Determine the (x, y) coordinate at the center of the cell enclosing the given text.  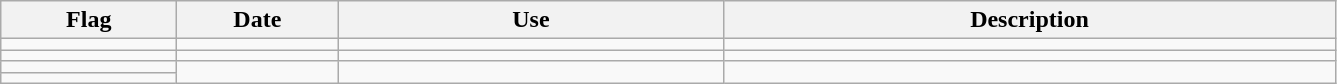
Description (1030, 20)
Use (531, 20)
Flag (89, 20)
Date (258, 20)
